Determine the (x, y) coordinate at the center of the cell enclosing the given text.  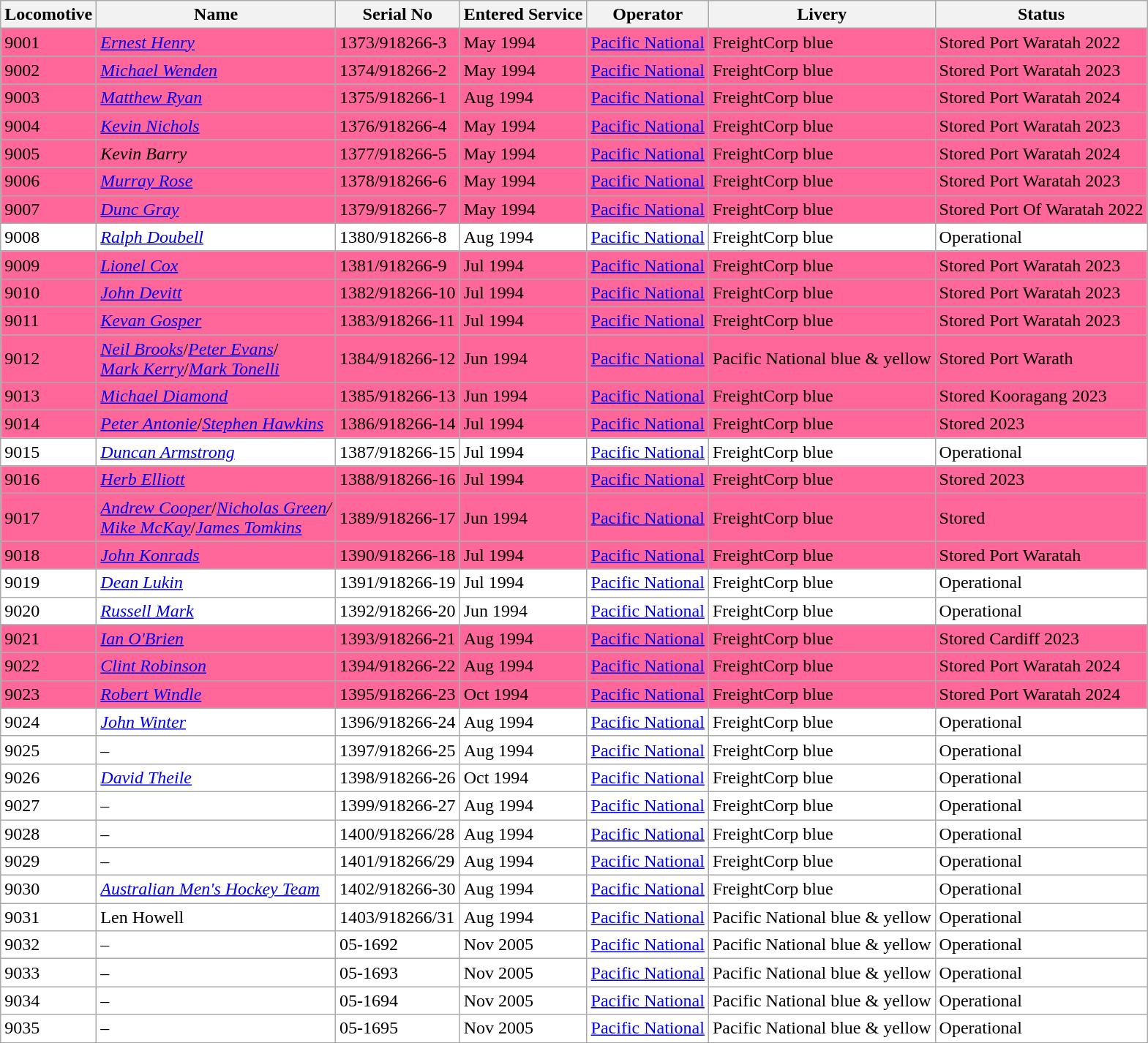
1398/918266-26 (397, 777)
9019 (48, 583)
9010 (48, 293)
Kevan Gosper (217, 320)
Stored (1041, 518)
9016 (48, 480)
Stored Kooragang 2023 (1041, 396)
1373/918266-3 (397, 42)
1394/918266-22 (397, 666)
9005 (48, 154)
Murray Rose (217, 181)
Dean Lukin (217, 583)
Matthew Ryan (217, 98)
Len Howell (217, 917)
1382/918266-10 (397, 293)
Robert Windle (217, 694)
05-1694 (397, 1001)
Status (1041, 15)
Livery (822, 15)
1385/918266-13 (397, 396)
1374/918266-2 (397, 70)
1390/918266-18 (397, 555)
Locomotive (48, 15)
1376/918266-4 (397, 126)
Herb Elliott (217, 480)
Australian Men's Hockey Team (217, 889)
9031 (48, 917)
1388/918266-16 (397, 480)
1397/918266-25 (397, 750)
9008 (48, 237)
Stored Port Waratah (1041, 555)
1402/918266-30 (397, 889)
1381/918266-9 (397, 265)
9033 (48, 973)
Russell Mark (217, 611)
John Winter (217, 722)
David Theile (217, 777)
Name (217, 15)
9020 (48, 611)
Stored Cardiff 2023 (1041, 639)
1387/918266-15 (397, 452)
05-1693 (397, 973)
Operator (648, 15)
9030 (48, 889)
9027 (48, 805)
9025 (48, 750)
9015 (48, 452)
Stored Port Of Waratah 2022 (1041, 209)
9003 (48, 98)
1400/918266/28 (397, 833)
Clint Robinson (217, 666)
9034 (48, 1001)
9032 (48, 945)
Ernest Henry (217, 42)
9006 (48, 181)
1375/918266-1 (397, 98)
9026 (48, 777)
9012 (48, 358)
Neil Brooks/Peter Evans/Mark Kerry/Mark Tonelli (217, 358)
9001 (48, 42)
9007 (48, 209)
05-1692 (397, 945)
Stored Port Waratah 2022 (1041, 42)
9013 (48, 396)
1379/918266-7 (397, 209)
05-1695 (397, 1028)
Duncan Armstrong (217, 452)
Entered Service (523, 15)
1384/918266-12 (397, 358)
1403/918266/31 (397, 917)
1383/918266-11 (397, 320)
1395/918266-23 (397, 694)
1391/918266-19 (397, 583)
1396/918266-24 (397, 722)
1380/918266-8 (397, 237)
1393/918266-21 (397, 639)
Stored Port Warath (1041, 358)
Peter Antonie/Stephen Hawkins (217, 424)
Andrew Cooper/Nicholas Green/Mike McKay/James Tomkins (217, 518)
1399/918266-27 (397, 805)
Michael Diamond (217, 396)
1377/918266-5 (397, 154)
9024 (48, 722)
Dunc Gray (217, 209)
John Konrads (217, 555)
Serial No (397, 15)
9014 (48, 424)
9011 (48, 320)
Lionel Cox (217, 265)
John Devitt (217, 293)
Kevin Barry (217, 154)
9035 (48, 1028)
1386/918266-14 (397, 424)
Michael Wenden (217, 70)
Kevin Nichols (217, 126)
9022 (48, 666)
9021 (48, 639)
9018 (48, 555)
1392/918266-20 (397, 611)
9029 (48, 862)
9017 (48, 518)
1378/918266-6 (397, 181)
Ralph Doubell (217, 237)
Ian O'Brien (217, 639)
9002 (48, 70)
1401/918266/29 (397, 862)
9028 (48, 833)
9023 (48, 694)
1389/918266-17 (397, 518)
9009 (48, 265)
9004 (48, 126)
